Provide the (x, y) coordinate of the cell's center where the given text is located.  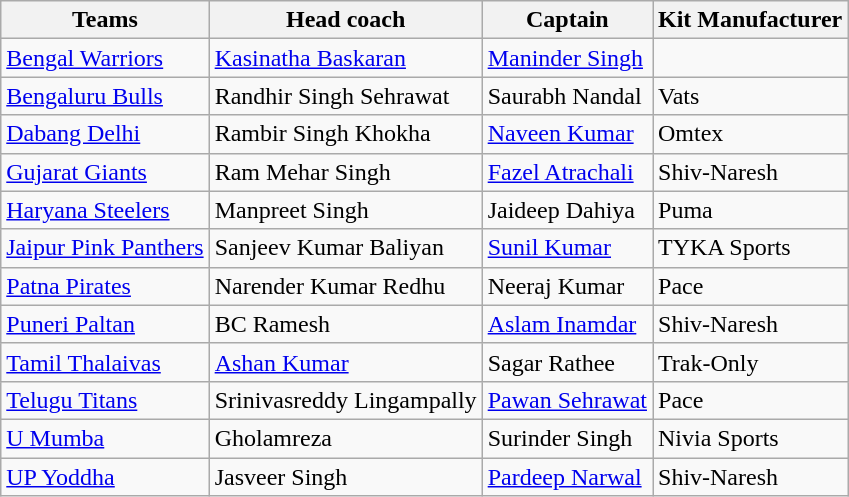
Haryana Steelers (105, 210)
TYKA Sports (750, 248)
Ashan Kumar (346, 362)
Patna Pirates (105, 286)
Kit Manufacturer (750, 20)
UP Yoddha (105, 477)
Head coach (346, 20)
Aslam Inamdar (567, 324)
Nivia Sports (750, 438)
Pardeep Narwal (567, 477)
Gholamreza (346, 438)
Telugu Titans (105, 400)
Surinder Singh (567, 438)
BC Ramesh (346, 324)
Sunil Kumar (567, 248)
Rambir Singh Khokha (346, 134)
Sanjeev Kumar Baliyan (346, 248)
Srinivasreddy Lingampally (346, 400)
Teams (105, 20)
Kasinatha Baskaran (346, 58)
Ram Mehar Singh (346, 172)
Manpreet Singh (346, 210)
Neeraj Kumar (567, 286)
Vats (750, 96)
Gujarat Giants (105, 172)
Fazel Atrachali (567, 172)
Omtex (750, 134)
Bengaluru Bulls (105, 96)
Captain (567, 20)
Naveen Kumar (567, 134)
Bengal Warriors (105, 58)
Dabang Delhi (105, 134)
Puneri Paltan (105, 324)
Maninder Singh (567, 58)
Sagar Rathee (567, 362)
Saurabh Nandal (567, 96)
Puma (750, 210)
Randhir Singh Sehrawat (346, 96)
Trak-Only (750, 362)
U Mumba (105, 438)
Jasveer Singh (346, 477)
Tamil Thalaivas (105, 362)
Jaipur Pink Panthers (105, 248)
Pawan Sehrawat (567, 400)
Jaideep Dahiya (567, 210)
Narender Kumar Redhu (346, 286)
